For the text-containing cell, return its midpoint in (x, y) coordinate format. 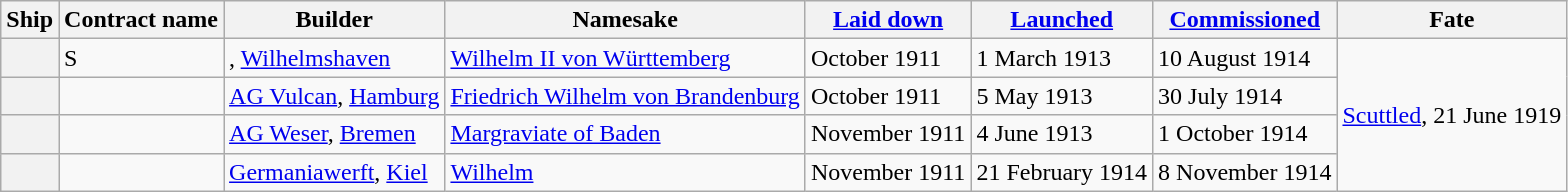
Germaniawerft, Kiel (334, 172)
Wilhelm (625, 172)
8 November 1914 (1245, 172)
Margraviate of Baden (625, 134)
Fate (1452, 20)
Wilhelm II von Württemberg (625, 58)
1 March 1913 (1062, 58)
AG Weser, Bremen (334, 134)
Laid down (888, 20)
S (142, 58)
10 August 1914 (1245, 58)
5 May 1913 (1062, 96)
Contract name (142, 20)
21 February 1914 (1062, 172)
Namesake (625, 20)
Friedrich Wilhelm von Brandenburg (625, 96)
30 July 1914 (1245, 96)
Ship (30, 20)
Scuttled, 21 June 1919 (1452, 115)
4 June 1913 (1062, 134)
1 October 1914 (1245, 134)
Launched (1062, 20)
AG Vulcan, Hamburg (334, 96)
, Wilhelmshaven (334, 58)
Commissioned (1245, 20)
Builder (334, 20)
